Output the [x, y] coordinate of the center of the cell containing the given text.  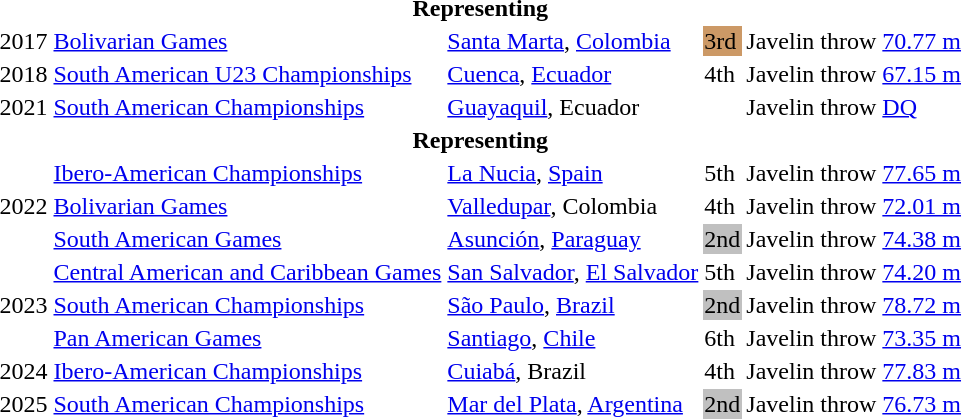
Santa Marta, Colombia [573, 41]
Guayaquil, Ecuador [573, 107]
3rd [722, 41]
Central American and Caribbean Games [248, 272]
Cuenca, Ecuador [573, 74]
La Nucia, Spain [573, 173]
South American U23 Championships [248, 74]
6th [722, 338]
Asunción, Paraguay [573, 239]
Valledupar, Colombia [573, 206]
Pan American Games [248, 338]
São Paulo, Brazil [573, 305]
Cuiabá, Brazil [573, 371]
Mar del Plata, Argentina [573, 404]
San Salvador, El Salvador [573, 272]
South American Games [248, 239]
Santiago, Chile [573, 338]
